Capture the cell that displays the provided text and extract its [x, y] central coordinate. 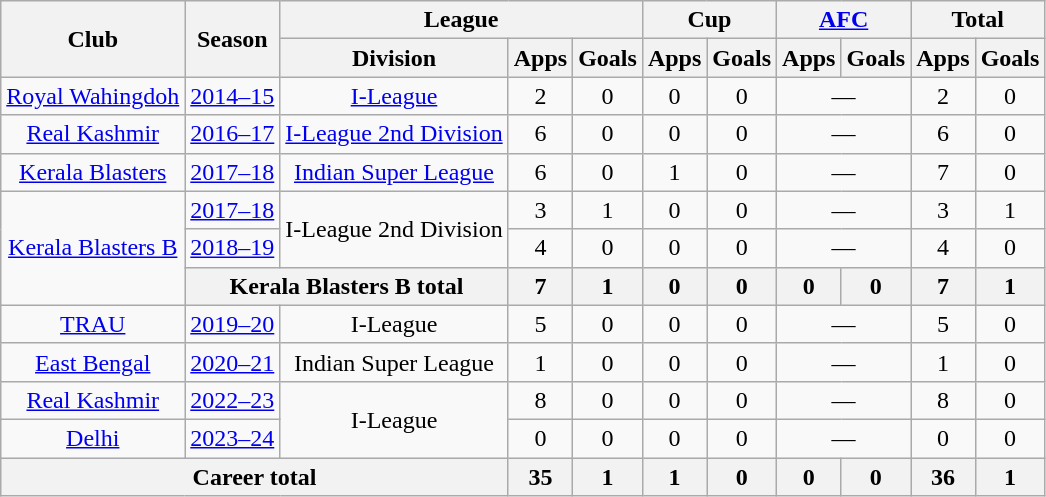
Kerala Blasters B total [346, 286]
2020–21 [232, 362]
2016–17 [232, 134]
Club [93, 39]
2022–23 [232, 400]
East Bengal [93, 362]
Total [978, 20]
Kerala Blasters [93, 172]
2014–15 [232, 96]
35 [540, 477]
Kerala Blasters B [93, 248]
Delhi [93, 438]
Career total [254, 477]
AFC [844, 20]
36 [943, 477]
League [462, 20]
Royal Wahingdoh [93, 96]
Season [232, 39]
Division [394, 58]
Cup [709, 20]
TRAU [93, 324]
2018–19 [232, 248]
2023–24 [232, 438]
2019–20 [232, 324]
